Identify which cell holds the provided text, then report its (X, Y) central coordinate. 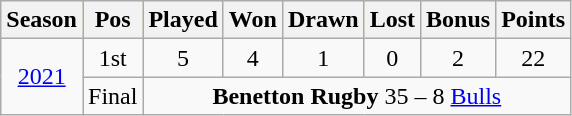
4 (252, 58)
5 (183, 58)
Final (112, 96)
Season (42, 20)
Won (252, 20)
Points (534, 20)
Pos (112, 20)
Bonus (458, 20)
2 (458, 58)
0 (392, 58)
1 (323, 58)
Played (183, 20)
Benetton Rugby 35 – 8 Bulls (357, 96)
22 (534, 58)
1st (112, 58)
2021 (42, 77)
Drawn (323, 20)
Lost (392, 20)
